Detect which cell encompasses the target text, then output its (x, y) center coordinate. 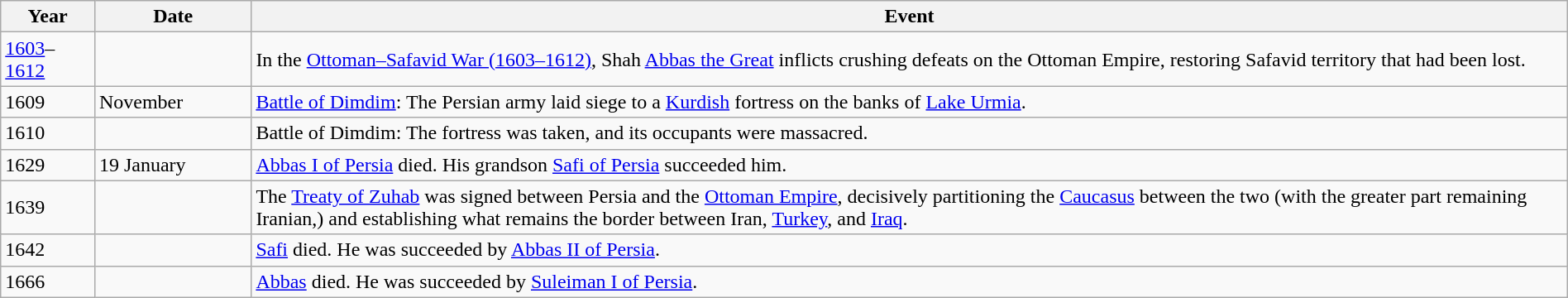
Year (48, 17)
Abbas I of Persia died. His grandson Safi of Persia succeeded him. (910, 165)
Safi died. He was succeeded by Abbas II of Persia. (910, 250)
Abbas died. He was succeeded by Suleiman I of Persia. (910, 281)
1603–1612 (48, 60)
1639 (48, 207)
Battle of Dimdim: The Persian army laid siege to a Kurdish fortress on the banks of Lake Urmia. (910, 102)
1609 (48, 102)
November (172, 102)
Date (172, 17)
1642 (48, 250)
Event (910, 17)
1629 (48, 165)
1610 (48, 133)
Battle of Dimdim: The fortress was taken, and its occupants were massacred. (910, 133)
1666 (48, 281)
19 January (172, 165)
